Extract the (x, y) coordinate from the center of the cell holding the provided text.  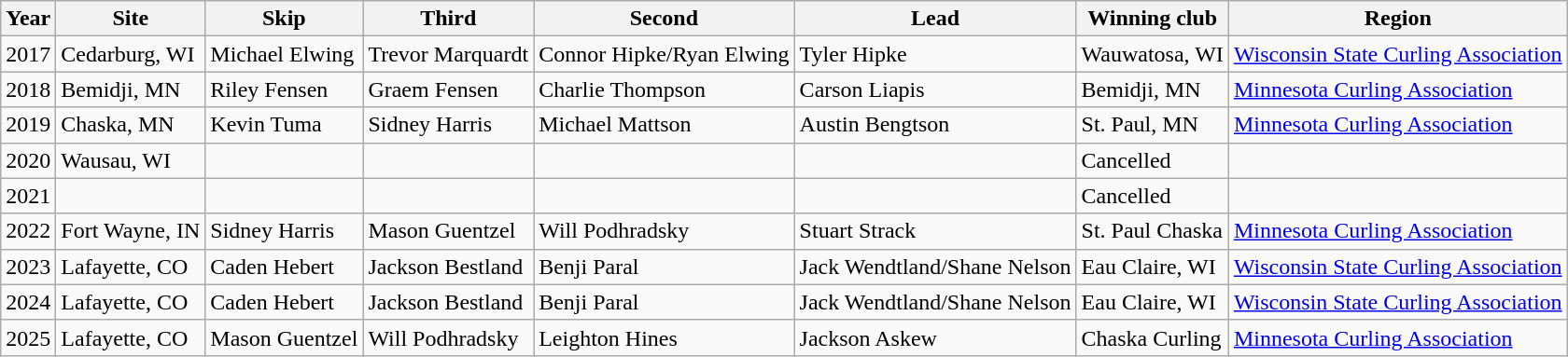
2019 (28, 125)
2025 (28, 337)
Riley Fensen (284, 89)
Austin Bengtson (935, 125)
Site (131, 19)
Second (665, 19)
Chaska, MN (131, 125)
Michael Elwing (284, 54)
Leighton Hines (665, 337)
2017 (28, 54)
Third (448, 19)
Kevin Tuma (284, 125)
Jackson Askew (935, 337)
Region (1398, 19)
Wausau, WI (131, 160)
Stuart Strack (935, 231)
2018 (28, 89)
2023 (28, 267)
Carson Liapis (935, 89)
Connor Hipke/Ryan Elwing (665, 54)
2022 (28, 231)
Lead (935, 19)
Chaska Curling (1152, 337)
Wauwatosa, WI (1152, 54)
Michael Mattson (665, 125)
St. Paul, MN (1152, 125)
Trevor Marquardt (448, 54)
Year (28, 19)
2021 (28, 196)
St. Paul Chaska (1152, 231)
Tyler Hipke (935, 54)
Fort Wayne, IN (131, 231)
Cedarburg, WI (131, 54)
Skip (284, 19)
Graem Fensen (448, 89)
Winning club (1152, 19)
2024 (28, 302)
Charlie Thompson (665, 89)
2020 (28, 160)
